Find where the given text appears and provide that cell's center as (x, y) coordinate. 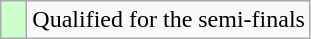
Qualified for the semi-finals (169, 20)
